Find where the given text appears and provide that cell's center as (X, Y) coordinate. 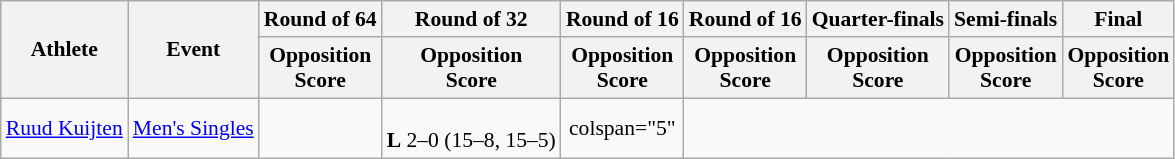
Round of 32 (472, 19)
Final (1118, 19)
Semi-finals (1006, 19)
Quarter-finals (878, 19)
Men's Singles (194, 128)
Round of 64 (320, 19)
Event (194, 50)
Athlete (64, 50)
L 2–0 (15–8, 15–5) (472, 128)
Ruud Kuijten (64, 128)
colspan="5" (622, 128)
